Provide the (X, Y) coordinate of the cell's center where the given text is located.  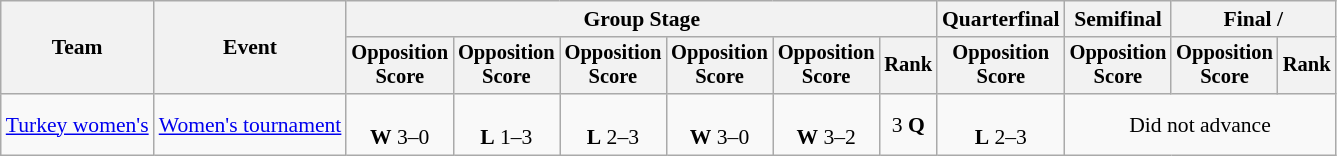
Women's tournament (250, 124)
Turkey women's (78, 124)
Quarterfinal (1001, 19)
Semifinal (1118, 19)
3 Q (908, 124)
L 1–3 (506, 124)
Group Stage (642, 19)
Event (250, 48)
Did not advance (1200, 124)
Final / (1253, 19)
Team (78, 48)
W 3–2 (826, 124)
